Pinpoint the cell where the given text exists, returning its [X, Y] midpoint coordinate. 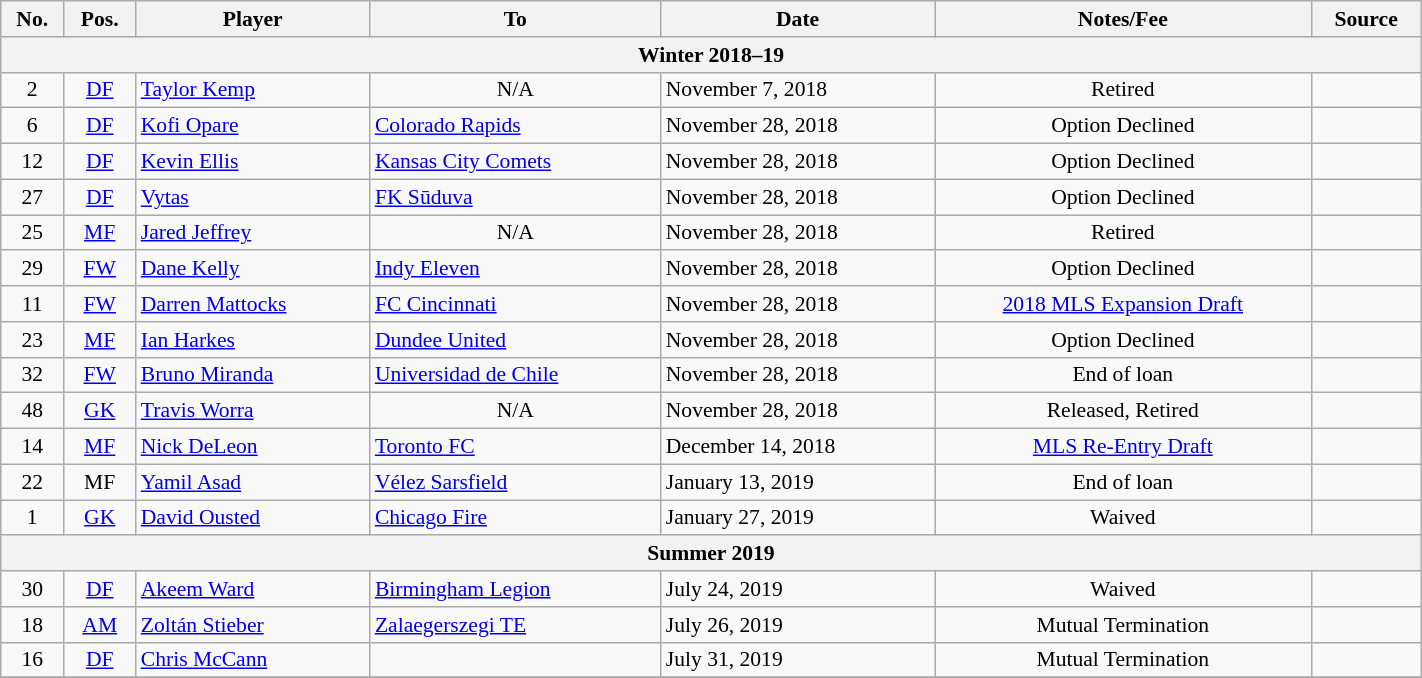
11 [32, 304]
2 [32, 90]
25 [32, 233]
Yamil Asad [253, 482]
Winter 2018–19 [711, 55]
Notes/Fee [1124, 19]
Summer 2019 [711, 554]
Vélez Sarsfield [516, 482]
MLS Re-Entry Draft [1124, 447]
Released, Retired [1124, 411]
Player [253, 19]
No. [32, 19]
Ian Harkes [253, 340]
November 7, 2018 [798, 90]
Akeem Ward [253, 589]
23 [32, 340]
2018 MLS Expansion Draft [1124, 304]
14 [32, 447]
Toronto FC [516, 447]
27 [32, 197]
Bruno Miranda [253, 375]
Birmingham Legion [516, 589]
David Ousted [253, 518]
Universidad de Chile [516, 375]
Zoltán Stieber [253, 625]
July 31, 2019 [798, 660]
16 [32, 660]
Indy Eleven [516, 269]
Colorado Rapids [516, 126]
Chicago Fire [516, 518]
Kevin Ellis [253, 162]
January 27, 2019 [798, 518]
July 26, 2019 [798, 625]
22 [32, 482]
Taylor Kemp [253, 90]
Kofi Opare [253, 126]
Date [798, 19]
32 [32, 375]
Travis Worra [253, 411]
12 [32, 162]
29 [32, 269]
30 [32, 589]
Source [1366, 19]
Dane Kelly [253, 269]
Zalaegerszegi TE [516, 625]
Dundee United [516, 340]
48 [32, 411]
FK Sūduva [516, 197]
FC Cincinnati [516, 304]
6 [32, 126]
December 14, 2018 [798, 447]
To [516, 19]
AM [100, 625]
Chris McCann [253, 660]
Nick DeLeon [253, 447]
Kansas City Comets [516, 162]
Darren Mattocks [253, 304]
July 24, 2019 [798, 589]
January 13, 2019 [798, 482]
1 [32, 518]
Jared Jeffrey [253, 233]
Vytas [253, 197]
18 [32, 625]
Pos. [100, 19]
